Capture the cell that displays the provided text and extract its (X, Y) central coordinate. 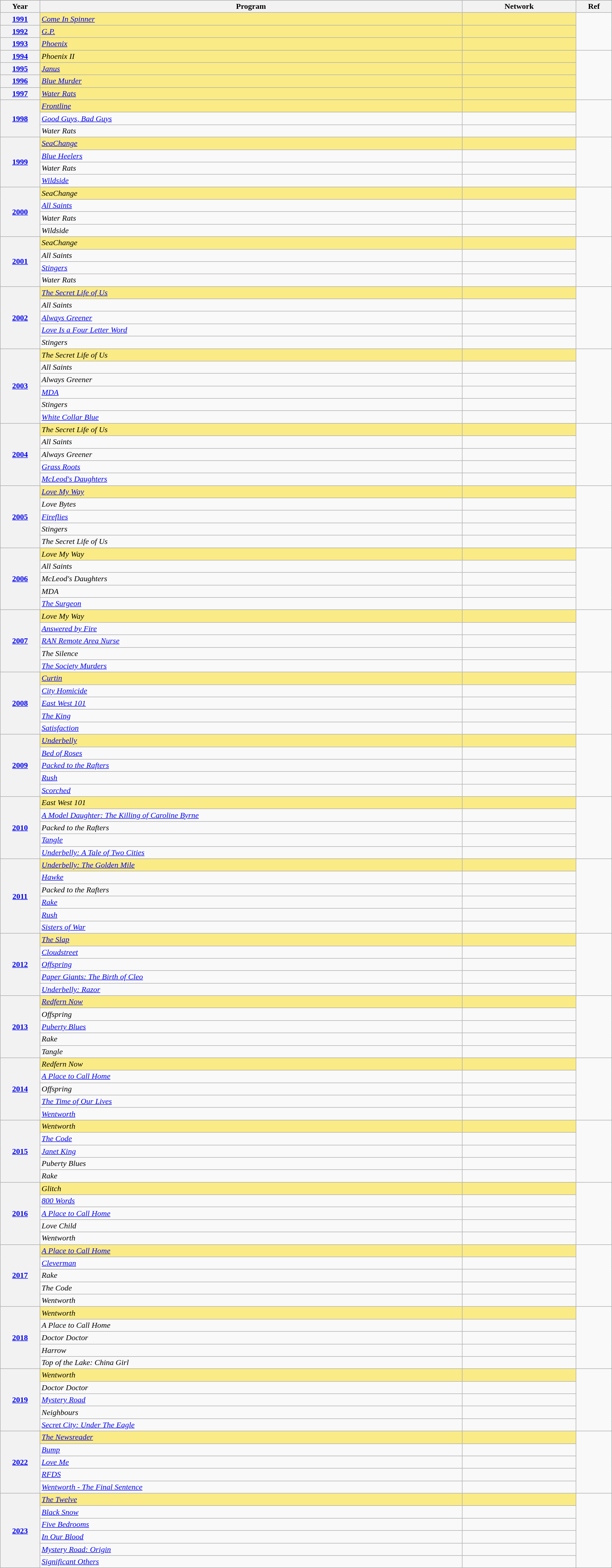
2010 (20, 828)
1997 (20, 93)
2019 (20, 1400)
1993 (20, 44)
Glitch (251, 1189)
2002 (20, 317)
Scorched (251, 790)
Blue Heelers (251, 156)
2016 (20, 1213)
2017 (20, 1275)
RFDS (251, 1475)
Mystery Road (251, 1400)
Underbelly: Razor (251, 989)
Year (20, 7)
Hawke (251, 877)
Wentworth - The Final Sentence (251, 1487)
Fireflies (251, 516)
Underbelly (251, 740)
Significant Others (251, 1562)
2008 (20, 703)
2003 (20, 386)
Sisters of War (251, 927)
G.P. (251, 31)
2022 (20, 1462)
Blue Murder (251, 81)
2000 (20, 212)
Ref (594, 7)
Network (519, 7)
The Twelve (251, 1499)
Answered by Fire (251, 629)
1992 (20, 31)
1998 (20, 118)
The Slap (251, 939)
Love Me (251, 1462)
The Newsreader (251, 1437)
Bed of Roses (251, 753)
Program (251, 7)
Love Child (251, 1226)
The King (251, 716)
The Silence (251, 653)
2007 (20, 641)
Grass Roots (251, 467)
1999 (20, 162)
Phoenix II (251, 56)
A Model Daughter: The Killing of Caroline Byrne (251, 815)
City Homicide (251, 691)
2011 (20, 896)
Cloudstreet (251, 952)
Bump (251, 1450)
2013 (20, 1027)
The Society Murders (251, 666)
Janus (251, 69)
2014 (20, 1089)
2006 (20, 579)
1991 (20, 19)
Love Is a Four Letter Word (251, 330)
2001 (20, 261)
2015 (20, 1151)
Good Guys, Bad Guys (251, 118)
Curtin (251, 678)
Satisfaction (251, 728)
2009 (20, 765)
Mystery Road: Origin (251, 1549)
Phoenix (251, 44)
2012 (20, 964)
2004 (20, 454)
Underbelly: A Tale of Two Cities (251, 852)
1994 (20, 56)
Neighbours (251, 1412)
Secret City: Under The Eagle (251, 1425)
Frontline (251, 106)
Love Bytes (251, 504)
The Time of Our Lives (251, 1101)
In Our Blood (251, 1537)
1995 (20, 69)
Harrow (251, 1350)
Cleverman (251, 1263)
The Surgeon (251, 604)
Top of the Lake: China Girl (251, 1363)
White Collar Blue (251, 417)
2018 (20, 1338)
2023 (20, 1530)
Black Snow (251, 1512)
800 Words (251, 1201)
Underbelly: The Golden Mile (251, 865)
RAN Remote Area Nurse (251, 641)
Paper Giants: The Birth of Cleo (251, 977)
1996 (20, 81)
Janet King (251, 1151)
Five Bedrooms (251, 1524)
2005 (20, 516)
Come In Spinner (251, 19)
